Capture the cell that displays the provided text and extract its [x, y] central coordinate. 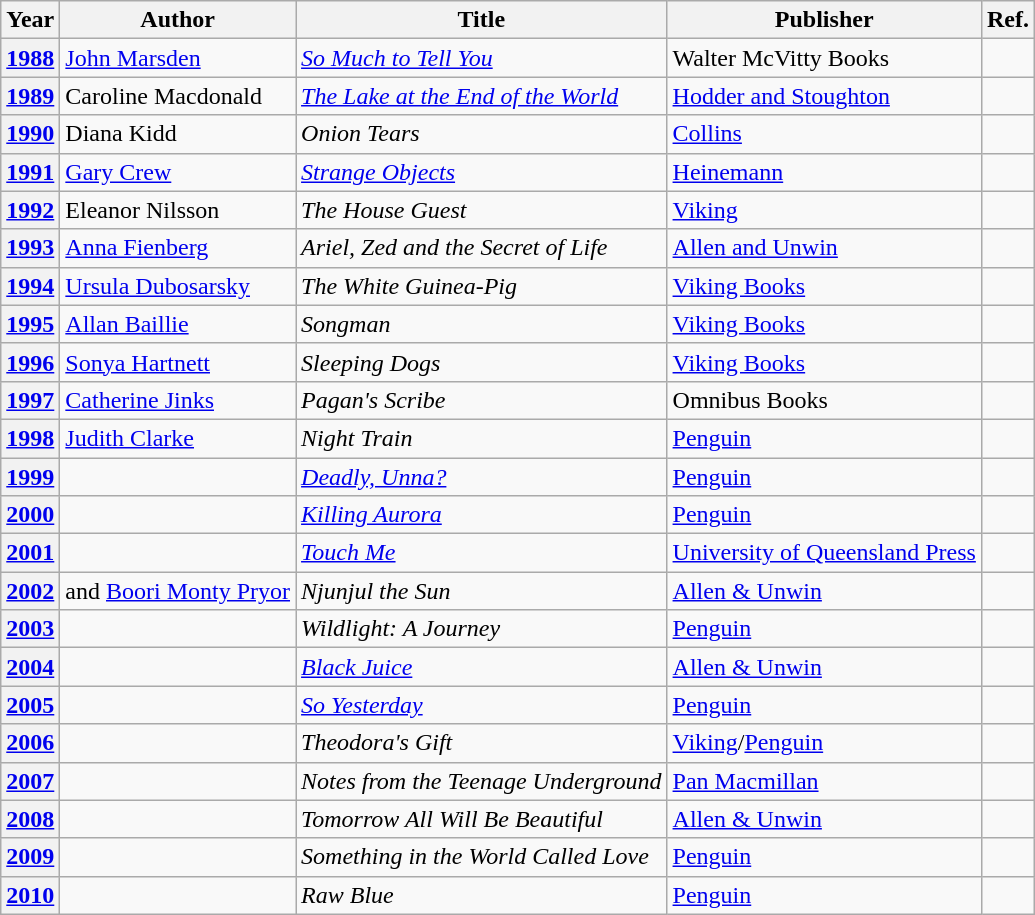
Diana Kidd [178, 134]
Walter McVitty Books [824, 58]
1990 [30, 134]
1988 [30, 58]
Notes from the Teenage Underground [482, 781]
1993 [30, 248]
1996 [30, 362]
Caroline Macdonald [178, 96]
Sleeping Dogs [482, 362]
University of Queensland Press [824, 553]
Night Train [482, 438]
Eleanor Nilsson [178, 210]
2004 [30, 667]
2008 [30, 819]
2007 [30, 781]
Allan Baillie [178, 324]
1997 [30, 400]
1991 [30, 172]
1992 [30, 210]
Catherine Jinks [178, 400]
Viking/Penguin [824, 743]
Sonya Hartnett [178, 362]
2009 [30, 857]
Pagan's Scribe [482, 400]
So Yesterday [482, 705]
Title [482, 20]
Gary Crew [178, 172]
Theodora's Gift [482, 743]
Strange Objects [482, 172]
Deadly, Unna? [482, 477]
Touch Me [482, 553]
Collins [824, 134]
1999 [30, 477]
1989 [30, 96]
Something in the World Called Love [482, 857]
2006 [30, 743]
Year [30, 20]
Tomorrow All Will Be Beautiful [482, 819]
1994 [30, 286]
Hodder and Stoughton [824, 96]
Songman [482, 324]
Ariel, Zed and the Secret of Life [482, 248]
Wildlight: A Journey [482, 629]
Author [178, 20]
Heinemann [824, 172]
Allen and Unwin [824, 248]
Anna Fienberg [178, 248]
2001 [30, 553]
1998 [30, 438]
1995 [30, 324]
The House Guest [482, 210]
2010 [30, 895]
Pan Macmillan [824, 781]
Ref. [1008, 20]
Judith Clarke [178, 438]
Publisher [824, 20]
The Lake at the End of the World [482, 96]
Ursula Dubosarsky [178, 286]
and Boori Monty Pryor [178, 591]
Raw Blue [482, 895]
The White Guinea-Pig [482, 286]
Killing Aurora [482, 515]
Omnibus Books [824, 400]
Black Juice [482, 667]
2003 [30, 629]
2005 [30, 705]
John Marsden [178, 58]
2000 [30, 515]
So Much to Tell You [482, 58]
2002 [30, 591]
Viking [824, 210]
Onion Tears [482, 134]
Njunjul the Sun [482, 591]
